Extract the [X, Y] coordinate from the center of the cell holding the provided text.  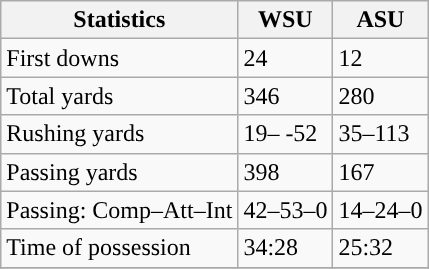
19– -52 [286, 134]
Rushing yards [120, 134]
35–113 [380, 134]
First downs [120, 58]
Total yards [120, 96]
280 [380, 96]
Time of possession [120, 248]
Passing yards [120, 172]
WSU [286, 20]
Statistics [120, 20]
ASU [380, 20]
Passing: Comp–Att–Int [120, 210]
12 [380, 58]
346 [286, 96]
398 [286, 172]
167 [380, 172]
42–53–0 [286, 210]
25:32 [380, 248]
14–24–0 [380, 210]
24 [286, 58]
34:28 [286, 248]
